Extract the (X, Y) coordinate from the center of the cell holding the provided text.  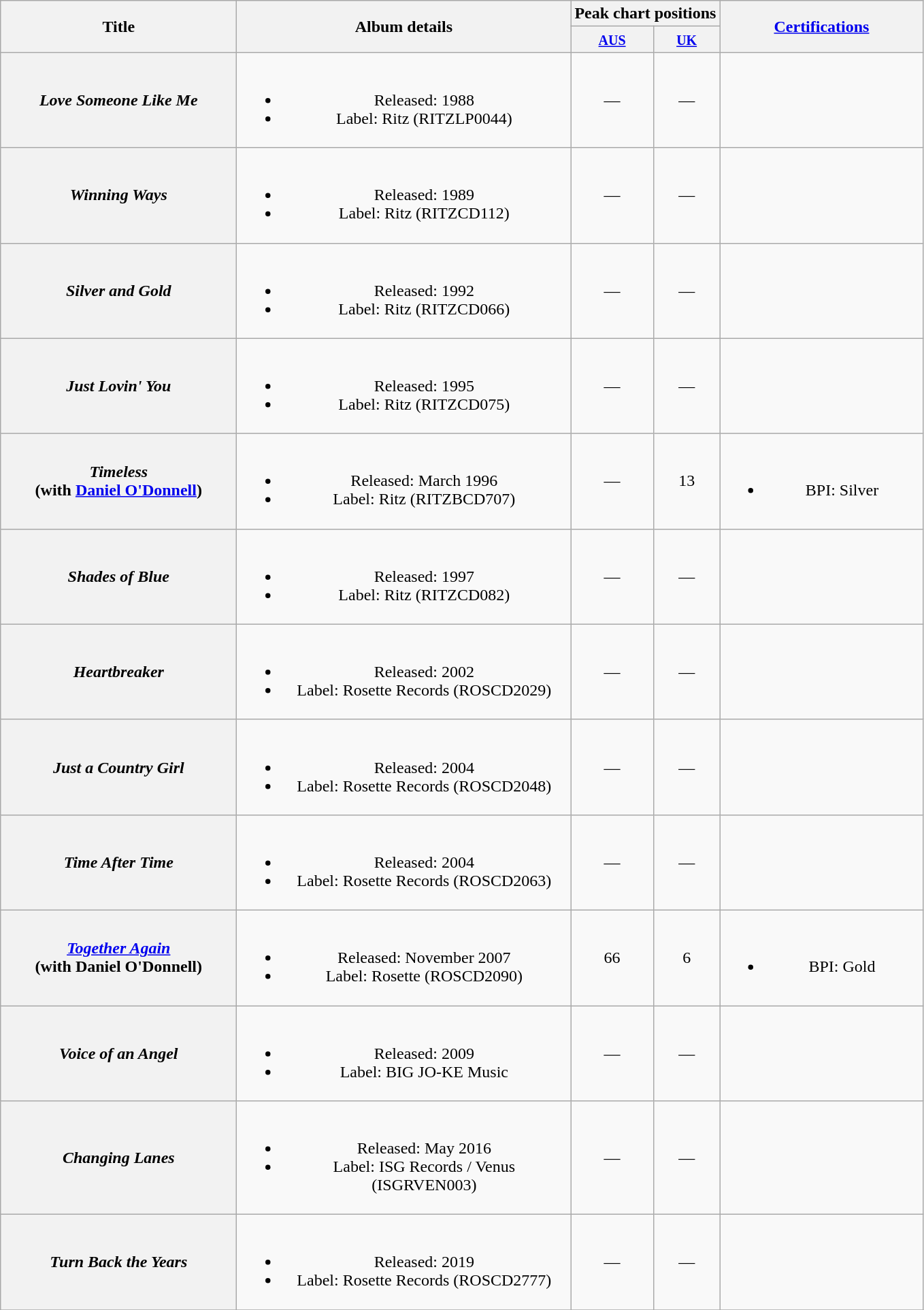
Released: 2009Label: BIG JO-KE Music (404, 1053)
AUS (612, 39)
Peak chart positions (645, 14)
Released: 1995Label: Ritz (RITZCD075) (404, 386)
Shades of Blue (118, 576)
6 (687, 957)
13 (687, 481)
Silver and Gold (118, 291)
Heartbreaker (118, 672)
Love Someone Like Me (118, 100)
Released: 1988Label: Ritz (RITZLP0044) (404, 100)
Released: 2004Label: Rosette Records (ROSCD2063) (404, 862)
Winning Ways (118, 195)
Released: 2004Label: Rosette Records (ROSCD2048) (404, 767)
Released: 1989Label: Ritz (RITZCD112) (404, 195)
Time After Time (118, 862)
BPI: Gold (822, 957)
Voice of an Angel (118, 1053)
Changing Lanes (118, 1158)
66 (612, 957)
Just a Country Girl (118, 767)
Certifications (822, 27)
Released: 1997Label: Ritz (RITZCD082) (404, 576)
Released: May 2016Label: ISG Records / Venus (ISGRVEN003) (404, 1158)
Released: 2019Label: Rosette Records (ROSCD2777) (404, 1262)
Released: March 1996Label: Ritz (RITZBCD707) (404, 481)
BPI: Silver (822, 481)
Turn Back the Years (118, 1262)
Timeless (with Daniel O'Donnell) (118, 481)
Just Lovin' You (118, 386)
UK (687, 39)
Released: November 2007Label: Rosette (ROSCD2090) (404, 957)
Album details (404, 27)
Together Again (with Daniel O'Donnell) (118, 957)
Released: 2002Label: Rosette Records (ROSCD2029) (404, 672)
Title (118, 27)
Released: 1992Label: Ritz (RITZCD066) (404, 291)
